Return the (X, Y) coordinate for the center point of the cell that contains the specified text.  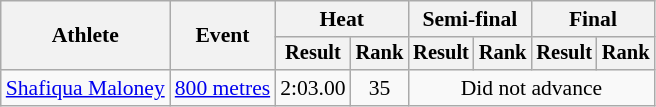
Shafiqua Maloney (86, 88)
Event (222, 36)
Final (592, 19)
35 (380, 88)
Athlete (86, 36)
Semi-final (470, 19)
Heat (342, 19)
Did not advance (531, 88)
2:03.00 (312, 88)
800 metres (222, 88)
